Determine the (X, Y) coordinate at the center of the cell enclosing the given text.  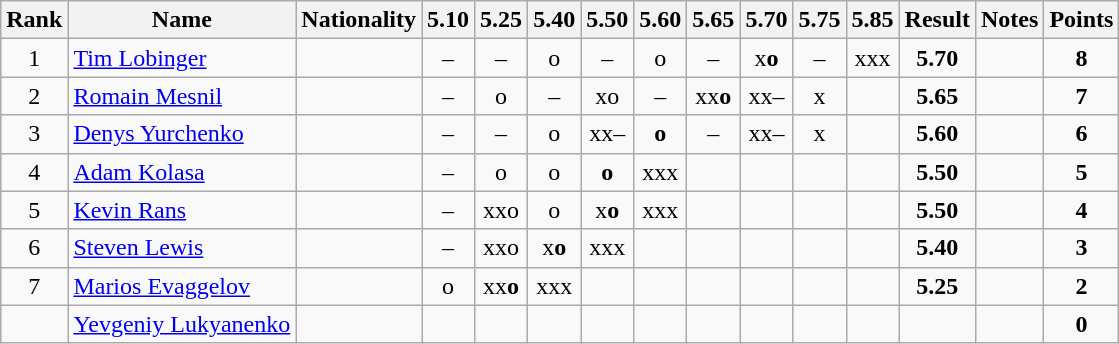
Denys Yurchenko (182, 134)
8 (1082, 58)
Marios Evaggelov (182, 286)
Notes (1009, 20)
5.85 (872, 20)
0 (1082, 324)
5.10 (448, 20)
Kevin Rans (182, 210)
Nationality (359, 20)
Points (1082, 20)
Rank (34, 20)
Romain Mesnil (182, 96)
Name (182, 20)
Yevgeniy Lukyanenko (182, 324)
Steven Lewis (182, 248)
5.75 (820, 20)
Adam Kolasa (182, 172)
Tim Lobinger (182, 58)
1 (34, 58)
Result (937, 20)
